For the text-containing cell, return its midpoint in (x, y) coordinate format. 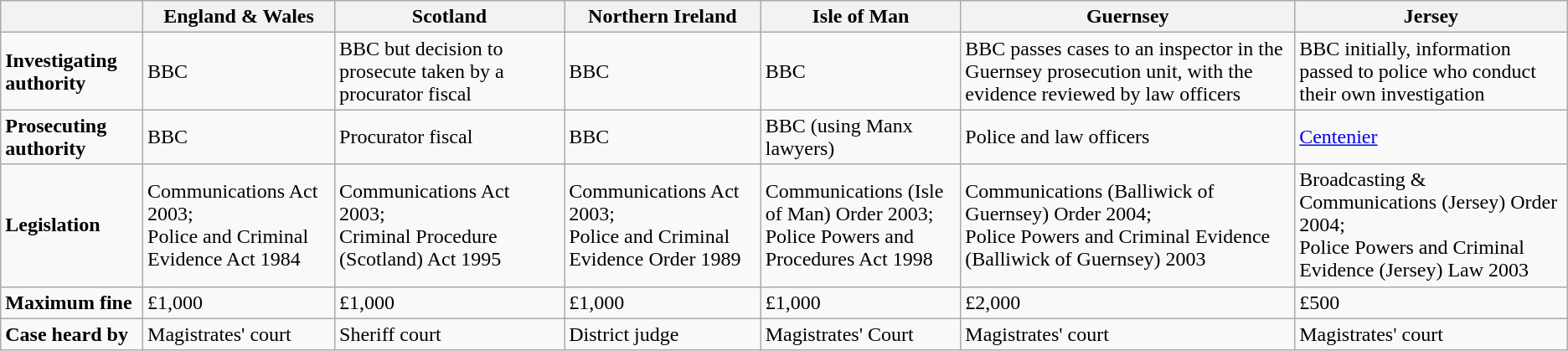
Investigating authority (72, 71)
Prosecuting authority (72, 137)
Jersey (1431, 17)
Magistrates' Court (861, 334)
Communications Act 2003;Police and Criminal Evidence Act 1984 (240, 225)
Case heard by (72, 334)
Communications Act 2003;Police and Criminal Evidence Order 1989 (663, 225)
Communications Act 2003;Criminal Procedure (Scotland) Act 1995 (450, 225)
Procurator fiscal (450, 137)
£2,000 (1127, 302)
Sheriff court (450, 334)
Communications (Balliwick of Guernsey) Order 2004;Police Powers and Criminal Evidence (Balliwick of Guernsey) 2003 (1127, 225)
Broadcasting & Communications (Jersey) Order 2004;Police Powers and Criminal Evidence (Jersey) Law 2003 (1431, 225)
BBC passes cases to an inspector in the Guernsey prosecution unit, with the evidence reviewed by law officers (1127, 71)
BBC initially, information passed to police who conduct their own investigation (1431, 71)
£500 (1431, 302)
Centenier (1431, 137)
BBC but decision to prosecute taken by a procurator fiscal (450, 71)
Guernsey (1127, 17)
Maximum fine (72, 302)
Isle of Man (861, 17)
BBC (using Manx lawyers) (861, 137)
Communications (Isle of Man) Order 2003;Police Powers and Procedures Act 1998 (861, 225)
England & Wales (240, 17)
Northern Ireland (663, 17)
Legislation (72, 225)
Police and law officers (1127, 137)
District judge (663, 334)
Scotland (450, 17)
